Provide the (X, Y) coordinate of the cell's center where the given text is located.  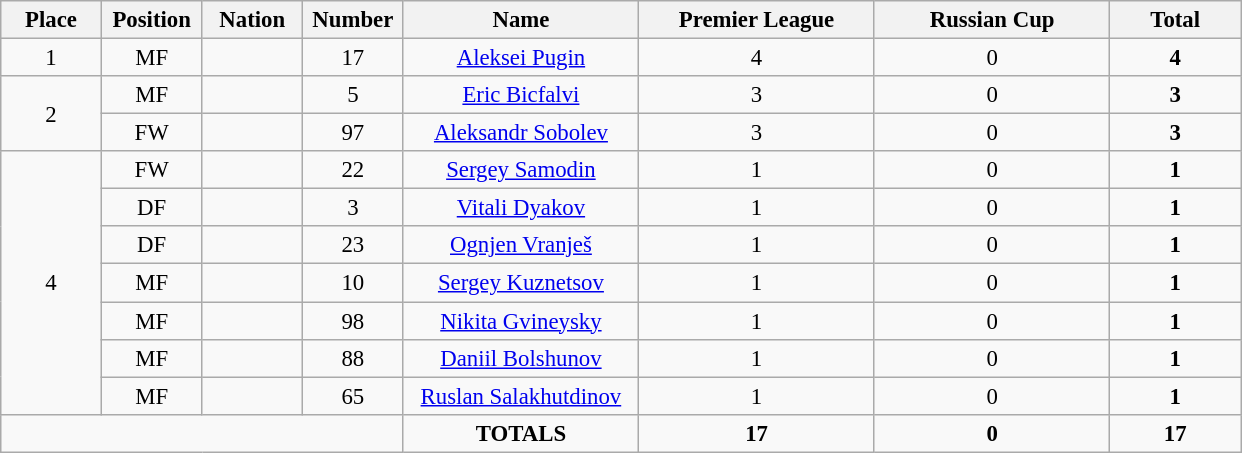
Position (152, 20)
Ognjen Vranješ (521, 245)
88 (354, 358)
Place (52, 20)
Aleksandr Sobolev (521, 133)
Vitali Dyakov (521, 208)
22 (354, 170)
Russian Cup (992, 20)
Eric Bicfalvi (521, 95)
Daniil Bolshunov (521, 358)
TOTALS (521, 433)
65 (354, 396)
Nation (252, 20)
97 (354, 133)
Ruslan Salakhutdinov (521, 396)
Aleksei Pugin (521, 58)
Name (521, 20)
Nikita Gvineysky (521, 321)
5 (354, 95)
Total (1176, 20)
23 (354, 245)
Premier League (757, 20)
2 (52, 114)
Sergey Samodin (521, 170)
Sergey Kuznetsov (521, 283)
Number (354, 20)
10 (354, 283)
98 (354, 321)
